Output the [x, y] coordinate of the center of the cell containing the given text.  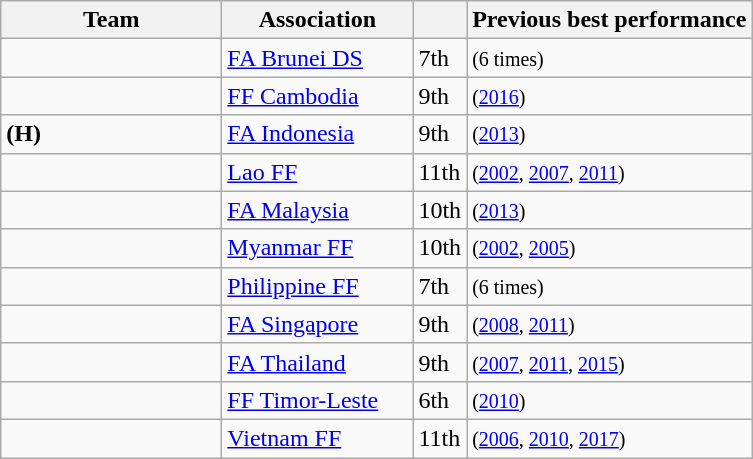
FA Indonesia [318, 134]
FA Brunei DS [318, 58]
Myanmar FF [318, 248]
(H) [112, 134]
Philippine FF [318, 286]
FF Timor-Leste [318, 400]
Team [112, 20]
Lao FF [318, 172]
FF Cambodia [318, 96]
Vietnam FF [318, 438]
(2002, 2007, 2011) [610, 172]
(2006, 2010, 2017) [610, 438]
6th [440, 400]
(2002, 2005) [610, 248]
(2010) [610, 400]
Association [318, 20]
FA Thailand [318, 362]
FA Singapore [318, 324]
FA Malaysia [318, 210]
(2008, 2011) [610, 324]
Previous best performance [610, 20]
(2016) [610, 96]
(2007, 2011, 2015) [610, 362]
